Locate the cell with the specified text and output its (x, y) center coordinate. 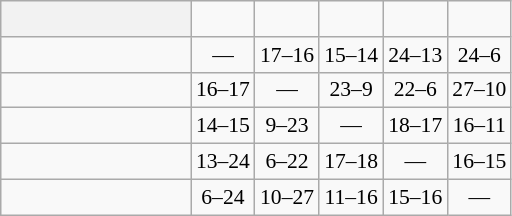
6–22 (287, 162)
22–6 (415, 90)
17–18 (351, 162)
17–16 (287, 55)
13–24 (223, 162)
24–6 (479, 55)
18–17 (415, 126)
24–13 (415, 55)
15–16 (415, 197)
27–10 (479, 90)
16–15 (479, 162)
9–23 (287, 126)
16–17 (223, 90)
11–16 (351, 197)
10–27 (287, 197)
16–11 (479, 126)
15–14 (351, 55)
14–15 (223, 126)
6–24 (223, 197)
23–9 (351, 90)
